Detect which cell encompasses the target text, then output its [x, y] center coordinate. 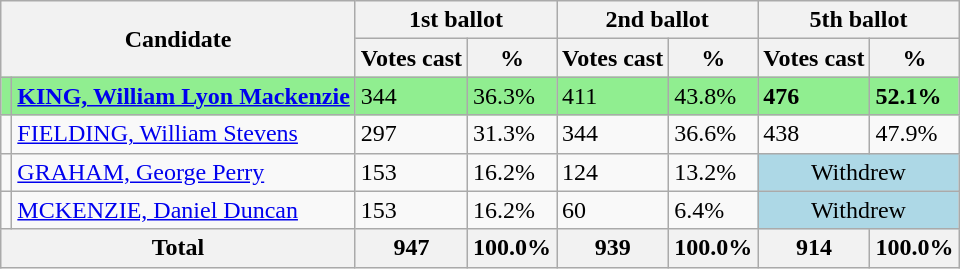
52.1% [914, 96]
411 [613, 96]
13.2% [714, 172]
124 [613, 172]
Candidate [178, 39]
FIELDING, William Stevens [184, 134]
2nd ballot [658, 20]
31.3% [512, 134]
476 [814, 96]
43.8% [714, 96]
36.3% [512, 96]
914 [814, 248]
1st ballot [456, 20]
939 [613, 248]
947 [411, 248]
5th ballot [858, 20]
36.6% [714, 134]
297 [411, 134]
60 [613, 210]
MCKENZIE, Daniel Duncan [184, 210]
Total [178, 248]
GRAHAM, George Perry [184, 172]
6.4% [714, 210]
KING, William Lyon Mackenzie [184, 96]
438 [814, 134]
47.9% [914, 134]
